Locate the cell with the specified text and output its (x, y) center coordinate. 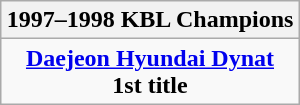
1997–1998 KBL Champions (150, 20)
Daejeon Hyundai Dynat1st title (150, 72)
